From the cell containing the given text, extract its center point as [X, Y] coordinate. 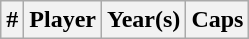
# [12, 20]
Year(s) [144, 20]
Player [63, 20]
Caps [218, 20]
